Pinpoint the cell where the given text exists, returning its (x, y) midpoint coordinate. 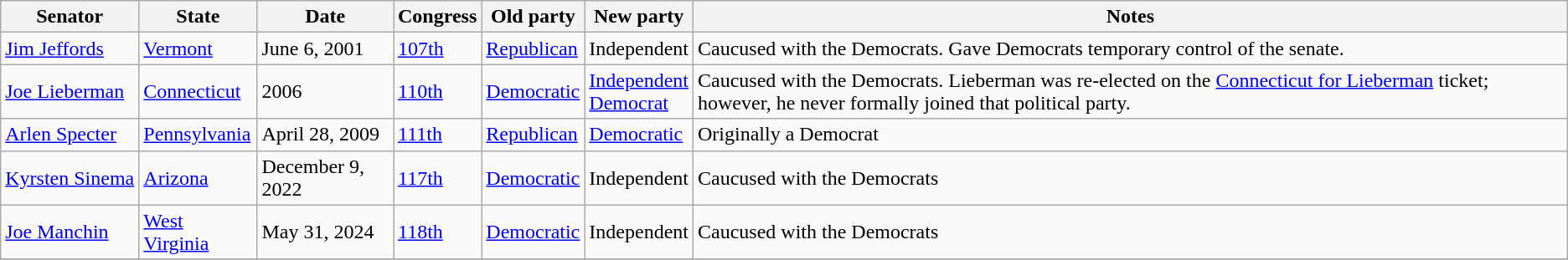
2006 (325, 92)
Connecticut (198, 92)
111th (437, 135)
Caucused with the Democrats. Gave Democrats temporary control of the senate. (1130, 48)
110th (437, 92)
IndependentDemocrat (639, 92)
May 31, 2024 (325, 232)
Kyrsten Sinema (70, 177)
Jim Jeffords (70, 48)
117th (437, 177)
Joe Manchin (70, 232)
Date (325, 17)
Vermont (198, 48)
118th (437, 232)
Originally a Democrat (1130, 135)
New party (639, 17)
107th (437, 48)
Arizona (198, 177)
Senator (70, 17)
State (198, 17)
Old party (533, 17)
April 28, 2009 (325, 135)
June 6, 2001 (325, 48)
Pennsylvania (198, 135)
West Virginia (198, 232)
Congress (437, 17)
December 9, 2022 (325, 177)
Arlen Specter (70, 135)
Notes (1130, 17)
Joe Lieberman (70, 92)
